Detect which cell encompasses the target text, then output its [X, Y] center coordinate. 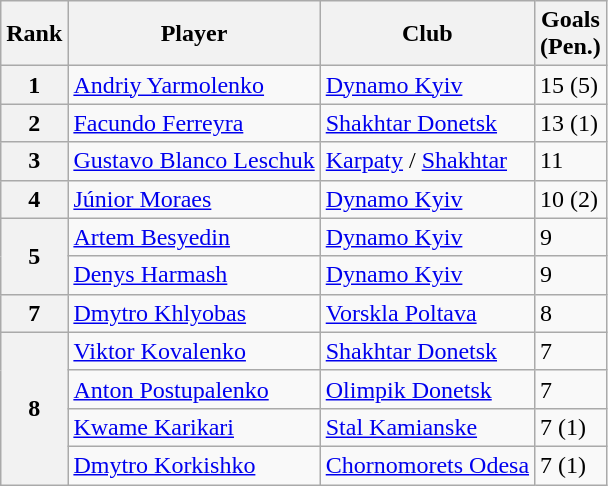
15 (5) [571, 85]
3 [34, 161]
2 [34, 123]
4 [34, 199]
10 (2) [571, 199]
Chornomorets Odesa [427, 465]
13 (1) [571, 123]
Denys Harmash [194, 275]
5 [34, 256]
Player [194, 34]
Dmytro Khlyobas [194, 313]
Karpaty / Shakhtar [427, 161]
Kwame Karikari [194, 427]
Club [427, 34]
Viktor Kovalenko [194, 351]
Olimpik Donetsk [427, 389]
Andriy Yarmolenko [194, 85]
Júnior Moraes [194, 199]
Rank [34, 34]
Vorskla Poltava [427, 313]
Dmytro Korkishko [194, 465]
Facundo Ferreyra [194, 123]
Goals(Pen.) [571, 34]
Artem Besyedin [194, 237]
Stal Kamianske [427, 427]
Anton Postupalenko [194, 389]
11 [571, 161]
Gustavo Blanco Leschuk [194, 161]
1 [34, 85]
